Pinpoint the cell where the given text exists, returning its [x, y] midpoint coordinate. 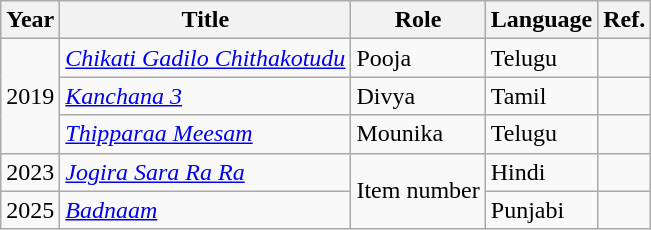
Badnaam [206, 210]
Title [206, 20]
Kanchana 3 [206, 96]
Hindi [541, 172]
Divya [418, 96]
Item number [418, 191]
Language [541, 20]
Punjabi [541, 210]
2025 [30, 210]
Role [418, 20]
Pooja [418, 58]
2019 [30, 96]
Tamil [541, 96]
Chikati Gadilo Chithakotudu [206, 58]
Mounika [418, 134]
Year [30, 20]
Ref. [624, 20]
Thipparaa Meesam [206, 134]
Jogira Sara Ra Ra [206, 172]
2023 [30, 172]
